Detect which cell encompasses the target text, then output its [x, y] center coordinate. 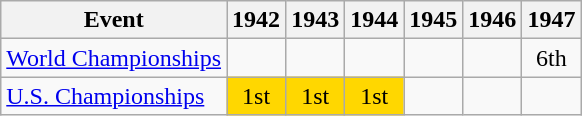
1942 [256, 20]
Event [114, 20]
1946 [492, 20]
1947 [552, 20]
1943 [316, 20]
World Championships [114, 58]
1944 [374, 20]
6th [552, 58]
U.S. Championships [114, 96]
1945 [434, 20]
